Extract the (X, Y) coordinate from the center of the cell holding the provided text.  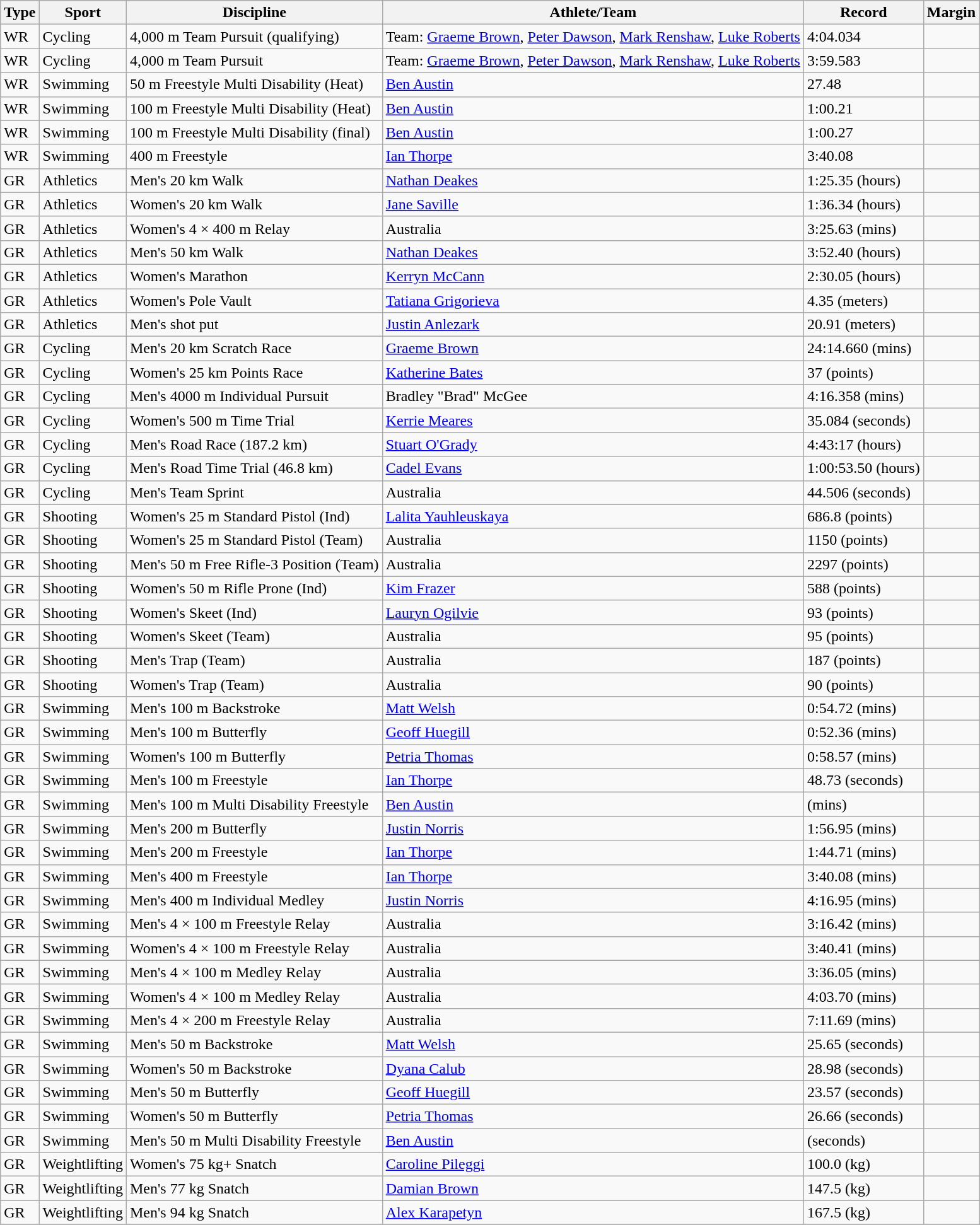
4:04.034 (863, 37)
7:11.69 (mins) (863, 1020)
Women's 4 × 400 m Relay (254, 228)
4.35 (meters) (863, 301)
Women's 100 m Butterfly (254, 757)
3:36.05 (mins) (863, 972)
1:56.95 (mins) (863, 828)
50 m Freestyle Multi Disability (Heat) (254, 84)
Men's 100 m Backstroke (254, 709)
Discipline (254, 13)
3:59.583 (863, 61)
Stuart O'Grady (593, 444)
Men's 200 m Freestyle (254, 852)
100 m Freestyle Multi Disability (final) (254, 132)
4,000 m Team Pursuit (qualifying) (254, 37)
(seconds) (863, 1141)
Women's 50 m Backstroke (254, 1069)
Dyana Calub (593, 1069)
Jane Saville (593, 204)
Women's 50 m Butterfly (254, 1117)
Men's 400 m Individual Medley (254, 900)
2:30.05 (hours) (863, 276)
Tatiana Grigorieva (593, 301)
Men's 20 km Scratch Race (254, 349)
48.73 (seconds) (863, 781)
4:16.95 (mins) (863, 900)
Graeme Brown (593, 349)
Lalita Yauhleuskaya (593, 516)
44.506 (seconds) (863, 492)
23.57 (seconds) (863, 1093)
0:52.36 (mins) (863, 733)
686.8 (points) (863, 516)
3:40.08 (863, 156)
400 m Freestyle (254, 156)
Men's 50 m Free Rifle-3 Position (Team) (254, 564)
1150 (points) (863, 540)
3:25.63 (mins) (863, 228)
167.5 (kg) (863, 1212)
0:54.72 (mins) (863, 709)
4:16.358 (mins) (863, 397)
Type (20, 13)
1:44.71 (mins) (863, 852)
Alex Karapetyn (593, 1212)
Lauryn Ogilvie (593, 612)
95 (points) (863, 636)
Men's 20 km Walk (254, 180)
Caroline Pileggi (593, 1164)
2297 (points) (863, 564)
3:52.40 (hours) (863, 252)
Men's 50 m Butterfly (254, 1093)
Men's 4 × 100 m Freestyle Relay (254, 924)
Women's Skeet (Team) (254, 636)
35.084 (seconds) (863, 421)
Men's 400 m Freestyle (254, 876)
Men's 50 km Walk (254, 252)
Men's shot put (254, 325)
26.66 (seconds) (863, 1117)
Women's 500 m Time Trial (254, 421)
1:00.21 (863, 108)
24:14.660 (mins) (863, 349)
1:25.35 (hours) (863, 180)
Athlete/Team (593, 13)
187 (points) (863, 660)
Cadel Evans (593, 468)
Women's 75 kg+ Snatch (254, 1164)
Bradley "Brad" McGee (593, 397)
Women's Marathon (254, 276)
Men's 4 × 200 m Freestyle Relay (254, 1020)
588 (points) (863, 588)
93 (points) (863, 612)
Record (863, 13)
Women's Trap (Team) (254, 684)
Men's 4000 m Individual Pursuit (254, 397)
Women's 20 km Walk (254, 204)
Women's 4 × 100 m Medley Relay (254, 996)
Men's 100 m Freestyle (254, 781)
Men's 94 kg Snatch (254, 1212)
0:58.57 (mins) (863, 757)
Men's 50 m Backstroke (254, 1044)
100 m Freestyle Multi Disability (Heat) (254, 108)
Men's Road Race (187.2 km) (254, 444)
4:03.70 (mins) (863, 996)
Women's 4 × 100 m Freestyle Relay (254, 948)
Men's 200 m Butterfly (254, 828)
100.0 (kg) (863, 1164)
Men's 77 kg Snatch (254, 1188)
90 (points) (863, 684)
Men's Trap (Team) (254, 660)
Men's 100 m Multi Disability Freestyle (254, 804)
147.5 (kg) (863, 1188)
Katherine Bates (593, 373)
3:16.42 (mins) (863, 924)
Women's 25 m Standard Pistol (Ind) (254, 516)
3:40.41 (mins) (863, 948)
Women's 25 m Standard Pistol (Team) (254, 540)
4:43:17 (hours) (863, 444)
1:00:53.50 (hours) (863, 468)
Kim Frazer (593, 588)
Margin (951, 13)
Women's Skeet (Ind) (254, 612)
Men's 50 m Multi Disability Freestyle (254, 1141)
20.91 (meters) (863, 325)
27.48 (863, 84)
25.65 (seconds) (863, 1044)
4,000 m Team Pursuit (254, 61)
Women's 25 km Points Race (254, 373)
1:00.27 (863, 132)
Damian Brown (593, 1188)
(mins) (863, 804)
Women's Pole Vault (254, 301)
Men's 100 m Butterfly (254, 733)
37 (points) (863, 373)
3:40.08 (mins) (863, 876)
Justin Anlezark (593, 325)
1:36.34 (hours) (863, 204)
Women's 50 m Rifle Prone (Ind) (254, 588)
Men's Road Time Trial (46.8 km) (254, 468)
Kerrie Meares (593, 421)
Sport (83, 13)
Kerryn McCann (593, 276)
28.98 (seconds) (863, 1069)
Men's Team Sprint (254, 492)
Men's 4 × 100 m Medley Relay (254, 972)
